Capture the cell that displays the provided text and extract its [x, y] central coordinate. 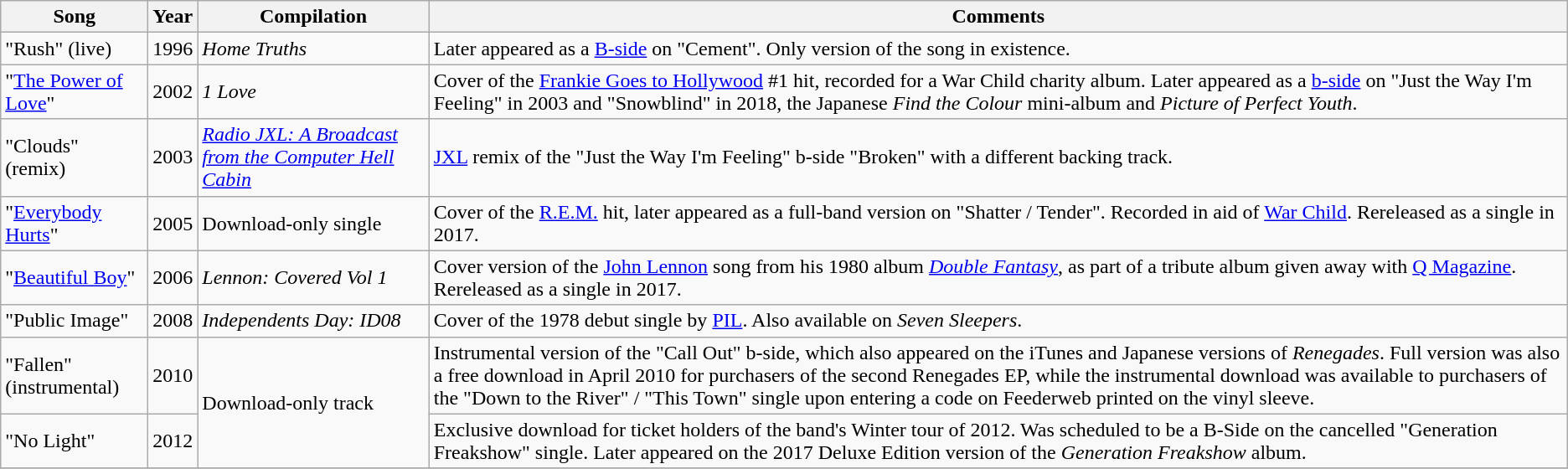
"Rush" (live) [75, 49]
Year [173, 17]
"No Light" [75, 441]
Cover of the R.E.M. hit, later appeared as a full-band version on "Shatter / Tender". Recorded in aid of War Child. Rereleased as a single in 2017. [998, 223]
2002 [173, 92]
"Everybody Hurts" [75, 223]
JXL remix of the "Just the Way I'm Feeling" b-side "Broken" with a different backing track. [998, 157]
Lennon: Covered Vol 1 [313, 278]
Home Truths [313, 49]
Compilation [313, 17]
"Clouds" (remix) [75, 157]
"The Power of Love" [75, 92]
Radio JXL: A Broadcast from the Computer Hell Cabin [313, 157]
2006 [173, 278]
"Beautiful Boy" [75, 278]
Later appeared as a B-side on "Cement". Only version of the song in existence. [998, 49]
2010 [173, 375]
Comments [998, 17]
Independents Day: ID08 [313, 321]
2008 [173, 321]
2005 [173, 223]
"Public Image" [75, 321]
1996 [173, 49]
Download-only track [313, 402]
2012 [173, 441]
Cover of the 1978 debut single by PIL. Also available on Seven Sleepers. [998, 321]
Song [75, 17]
Download-only single [313, 223]
1 Love [313, 92]
"Fallen" (instrumental) [75, 375]
2003 [173, 157]
